For the text-containing cell, return its midpoint in [x, y] coordinate format. 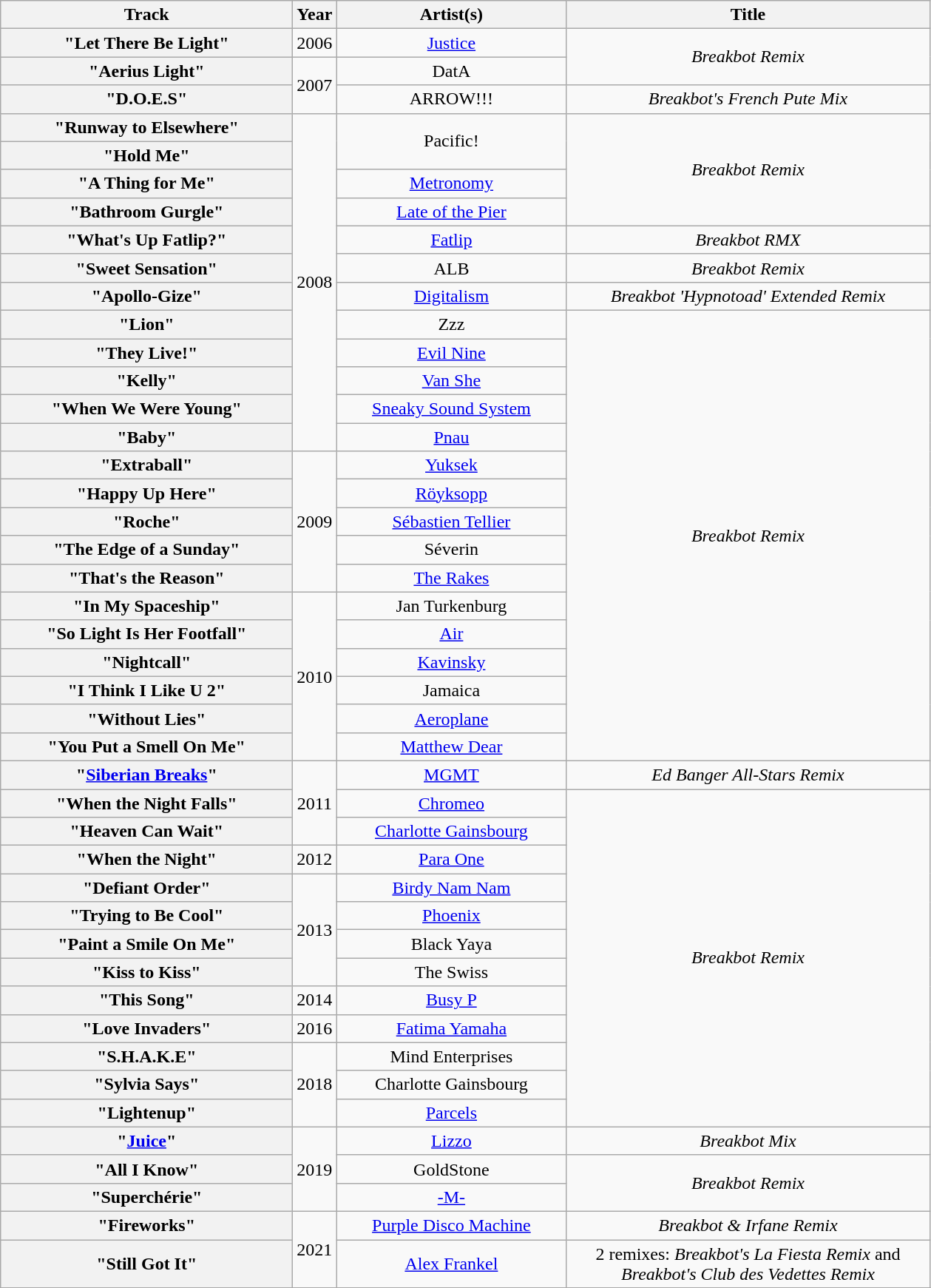
Matthew Dear [451, 746]
Birdy Nam Nam [451, 888]
Artist(s) [451, 15]
MGMT [451, 775]
Lizzo [451, 1141]
2009 [315, 522]
"Juice" [146, 1141]
Para One [451, 860]
"The Edge of a Sunday" [146, 550]
"Love Invaders" [146, 1028]
Breakbot RMX [748, 240]
"When We Were Young" [146, 409]
Justice [451, 43]
Title [748, 15]
Fatima Yamaha [451, 1028]
Breakbot & Irfane Remix [748, 1225]
"Roche" [146, 522]
ARROW!!! [451, 99]
"Baby" [146, 437]
"Sylvia Says" [146, 1085]
2 remixes: Breakbot's La Fiesta Remix and Breakbot's Club des Vedettes Remix [748, 1264]
"Nightcall" [146, 662]
Pnau [451, 437]
"You Put a Smell On Me" [146, 746]
"Siberian Breaks" [146, 775]
Fatlip [451, 240]
2013 [315, 930]
"So Light Is Her Footfall" [146, 634]
2012 [315, 860]
Busy P [451, 1000]
"Fireworks" [146, 1225]
"Kelly" [146, 381]
Sneaky Sound System [451, 409]
"Kiss to Kiss" [146, 972]
2021 [315, 1249]
Year [315, 15]
2019 [315, 1169]
Late of the Pier [451, 212]
"Extraball" [146, 465]
"Without Lies" [146, 718]
"A Thing for Me" [146, 183]
"Apollo-Gize" [146, 296]
"Superchérie" [146, 1197]
2007 [315, 85]
Black Yaya [451, 944]
2006 [315, 43]
"Still Got It" [146, 1264]
ALB [451, 268]
"This Song" [146, 1000]
GoldStone [451, 1169]
Aeroplane [451, 718]
2018 [315, 1085]
"Runway to Elsewhere" [146, 127]
"Happy Up Here" [146, 493]
Séverin [451, 550]
Röyksopp [451, 493]
"I Think I Like U 2" [146, 690]
"What's Up Fatlip?" [146, 240]
2008 [315, 283]
Metronomy [451, 183]
"Paint a Smile On Me" [146, 944]
Mind Enterprises [451, 1056]
"Sweet Sensation" [146, 268]
"Heaven Can Wait" [146, 832]
Track [146, 15]
"D.O.E.S" [146, 99]
"Lightenup" [146, 1113]
Pacific! [451, 141]
Van She [451, 381]
The Swiss [451, 972]
Parcels [451, 1113]
2016 [315, 1028]
-M- [451, 1197]
"Hold Me" [146, 155]
Breakbot's French Pute Mix [748, 99]
Chromeo [451, 803]
Air [451, 634]
"Aerius Light" [146, 71]
Breakbot 'Hypnotoad' Extended Remix [748, 296]
Alex Frankel [451, 1264]
"When the Night" [146, 860]
"That's the Reason" [146, 578]
Purple Disco Machine [451, 1225]
2014 [315, 1000]
Jamaica [451, 690]
"Trying to Be Cool" [146, 916]
"Defiant Order" [146, 888]
"All I Know" [146, 1169]
DatA [451, 71]
Breakbot Mix [748, 1141]
"Lion" [146, 324]
Kavinsky [451, 662]
2010 [315, 676]
"S.H.A.K.E" [146, 1056]
Digitalism [451, 296]
"Bathroom Gurgle" [146, 212]
Yuksek [451, 465]
"When the Night Falls" [146, 803]
Zzz [451, 324]
Jan Turkenburg [451, 606]
Evil Nine [451, 353]
"They Live!" [146, 353]
"In My Spaceship" [146, 606]
"Let There Be Light" [146, 43]
Sébastien Tellier [451, 522]
Ed Banger All-Stars Remix [748, 775]
2011 [315, 803]
The Rakes [451, 578]
Phoenix [451, 916]
